Search for the cell housing the specified text and yield its (X, Y) center coordinate. 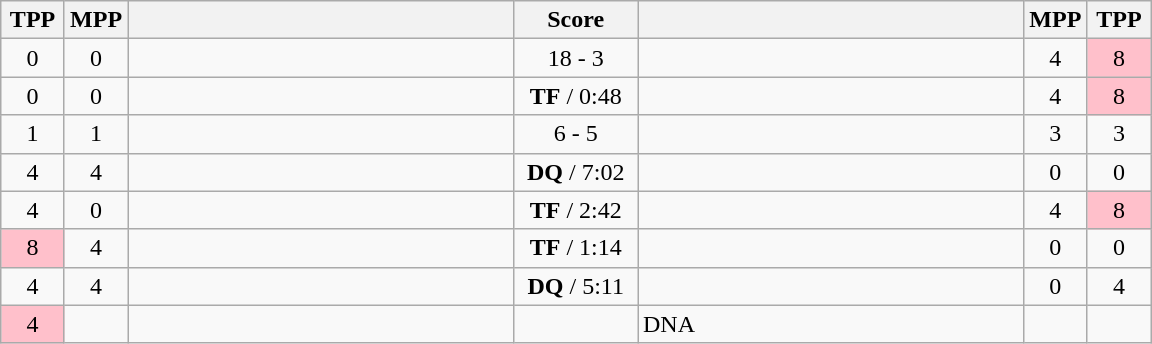
TF / 1:14 (576, 248)
DQ / 5:11 (576, 286)
18 - 3 (576, 58)
TF / 0:48 (576, 96)
TF / 2:42 (576, 210)
DNA (831, 324)
Score (576, 20)
6 - 5 (576, 134)
DQ / 7:02 (576, 172)
